Identify which cell holds the provided text, then report its (x, y) central coordinate. 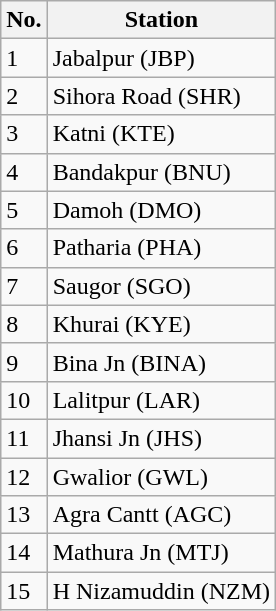
6 (24, 248)
1 (24, 58)
Khurai (KYE) (161, 324)
Lalitpur (LAR) (161, 400)
3 (24, 134)
9 (24, 362)
Sihora Road (SHR) (161, 96)
Katni (KTE) (161, 134)
Agra Cantt (AGC) (161, 515)
Bina Jn (BINA) (161, 362)
Jabalpur (JBP) (161, 58)
2 (24, 96)
No. (24, 20)
12 (24, 477)
Damoh (DMO) (161, 210)
5 (24, 210)
15 (24, 591)
Mathura Jn (MTJ) (161, 553)
Gwalior (GWL) (161, 477)
H Nizamuddin (NZM) (161, 591)
Saugor (SGO) (161, 286)
8 (24, 324)
14 (24, 553)
Jhansi Jn (JHS) (161, 438)
10 (24, 400)
7 (24, 286)
4 (24, 172)
13 (24, 515)
Bandakpur (BNU) (161, 172)
11 (24, 438)
Patharia (PHA) (161, 248)
Station (161, 20)
